Identify which cell holds the provided text, then report its (x, y) central coordinate. 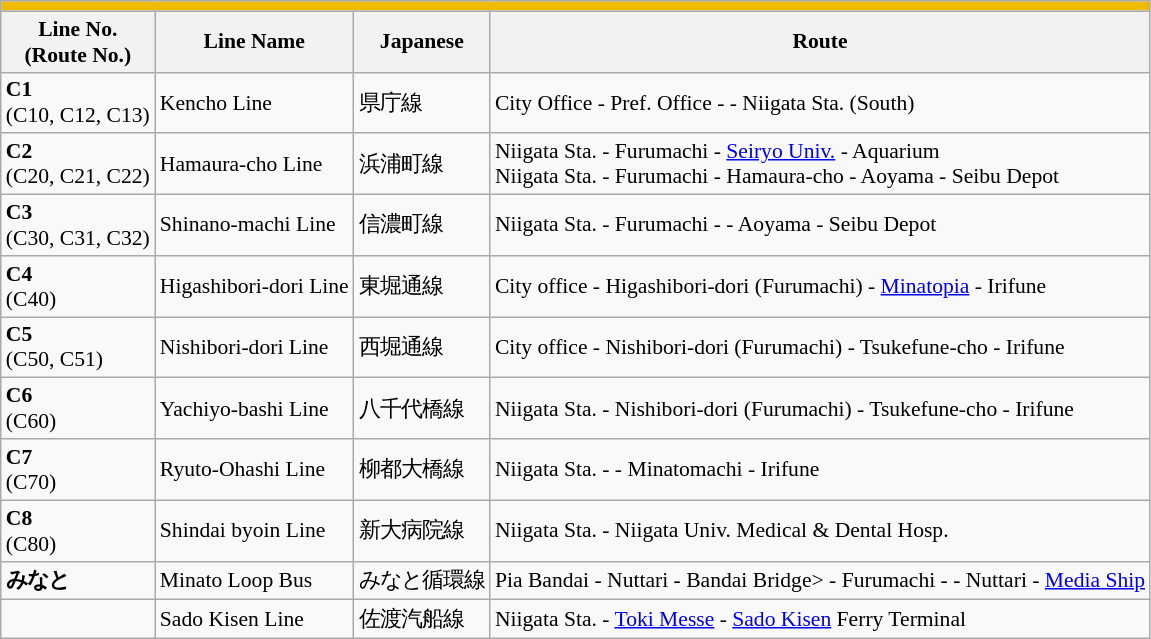
浜浦町線 (422, 164)
みなと (78, 580)
Niigata Sta. - - Minatomachi - Irifune (820, 470)
C6(C60) (78, 408)
Yachiyo-bashi Line (254, 408)
Nishibori-dori Line (254, 348)
柳都大橋線 (422, 470)
八千代橋線 (422, 408)
みなと循環線 (422, 580)
Line Name (254, 42)
Niigata Sta. - Niigata Univ. Medical & Dental Hosp. (820, 530)
西堀通線 (422, 348)
新大病院線 (422, 530)
Shinano-machi Line (254, 226)
Niigata Sta. - Furumachi - - Aoyama - Seibu Depot (820, 226)
C2(C20, C21, C22) (78, 164)
県庁線 (422, 102)
City Office - Pref. Office - - Niigata Sta. (South) (820, 102)
Ryuto-Ohashi Line (254, 470)
C1(C10, C12, C13) (78, 102)
Sado Kisen Line (254, 620)
Niigata Sta. - Nishibori-dori (Furumachi) - Tsukefune-cho - Irifune (820, 408)
Hamaura-cho Line (254, 164)
東堀通線 (422, 286)
Shindai byoin Line (254, 530)
Kencho Line (254, 102)
Route (820, 42)
Japanese (422, 42)
C3(C30, C31, C32) (78, 226)
Minato Loop Bus (254, 580)
C8(C80) (78, 530)
C5(C50, C51) (78, 348)
Line No.(Route No.) (78, 42)
信濃町線 (422, 226)
C4(C40) (78, 286)
City office - Higashibori-dori (Furumachi) - Minatopia - Irifune (820, 286)
佐渡汽船線 (422, 620)
Niigata Sta. - Furumachi - Seiryo Univ. - AquariumNiigata Sta. - Furumachi - Hamaura-cho - Aoyama - Seibu Depot (820, 164)
Higashibori-dori Line (254, 286)
C7(C70) (78, 470)
City office - Nishibori-dori (Furumachi) - Tsukefune-cho - Irifune (820, 348)
Niigata Sta. - Toki Messe - Sado Kisen Ferry Terminal (820, 620)
Pia Bandai - Nuttari - Bandai Bridge> - Furumachi - - Nuttari - Media Ship (820, 580)
